Locate the cell with the specified text and output its (x, y) center coordinate. 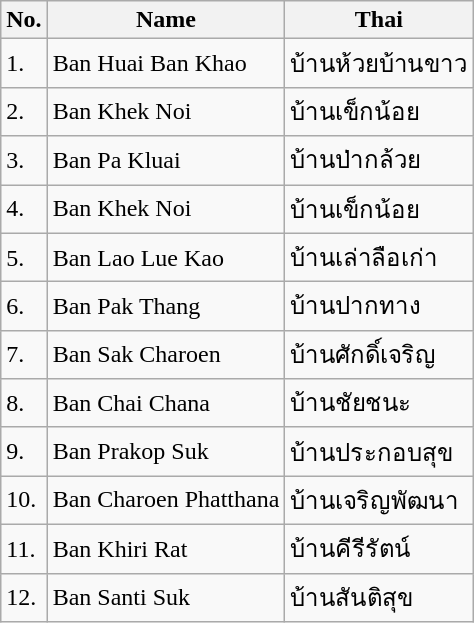
Ban Pa Kluai (166, 160)
บ้านเจริญพัฒนา (379, 500)
Ban Lao Lue Kao (166, 258)
บ้านศักดิ์เจริญ (379, 354)
บ้านสันติสุข (379, 598)
บ้านชัยชนะ (379, 404)
4. (24, 208)
11. (24, 548)
บ้านคีรีรัตน์ (379, 548)
10. (24, 500)
12. (24, 598)
บ้านปากทาง (379, 306)
Ban Prakop Suk (166, 452)
No. (24, 20)
1. (24, 64)
Ban Sak Charoen (166, 354)
บ้านห้วยบ้านขาว (379, 64)
6. (24, 306)
9. (24, 452)
Thai (379, 20)
5. (24, 258)
บ้านป่ากล้วย (379, 160)
Ban Huai Ban Khao (166, 64)
Ban Santi Suk (166, 598)
บ้านประกอบสุข (379, 452)
บ้านเล่าลือเก่า (379, 258)
Name (166, 20)
Ban Chai Chana (166, 404)
8. (24, 404)
2. (24, 112)
Ban Khiri Rat (166, 548)
3. (24, 160)
Ban Pak Thang (166, 306)
Ban Charoen Phatthana (166, 500)
7. (24, 354)
